Provide the (X, Y) coordinate of the cell's center where the given text is located.  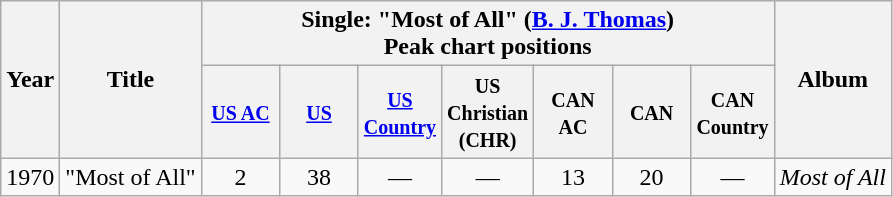
US (320, 112)
US Christian (CHR) (488, 112)
CAN AC (574, 112)
38 (320, 177)
2 (240, 177)
Album (832, 80)
Year (30, 80)
US AC (240, 112)
Title (130, 80)
20 (652, 177)
CAN (652, 112)
US Country (400, 112)
1970 (30, 177)
13 (574, 177)
CAN Country (732, 112)
Most of All (832, 177)
Single: "Most of All" (B. J. Thomas) Peak chart positions (488, 34)
"Most of All" (130, 177)
